Scan for the cell matching the given text and deliver its [X, Y] coordinate at center. 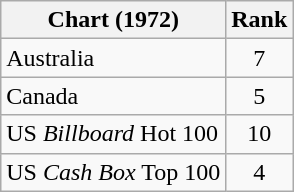
Canada [114, 96]
4 [260, 172]
Rank [260, 20]
US Billboard Hot 100 [114, 134]
10 [260, 134]
US Cash Box Top 100 [114, 172]
Chart (1972) [114, 20]
5 [260, 96]
Australia [114, 58]
7 [260, 58]
